Find where the given text appears and provide that cell's center as [x, y] coordinate. 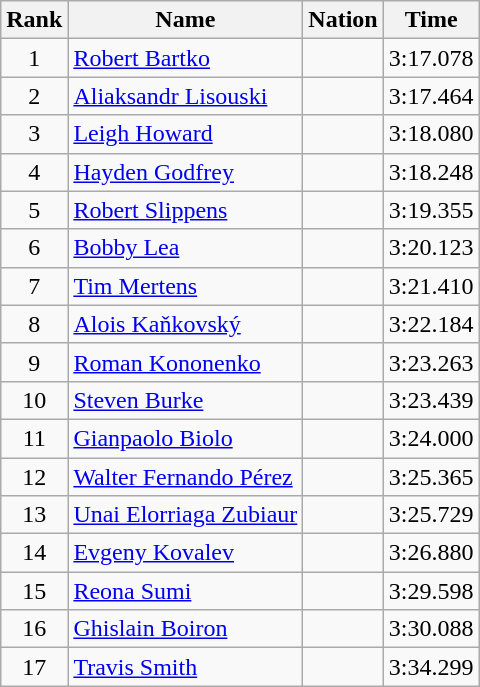
4 [34, 172]
3:17.464 [431, 96]
Robert Bartko [186, 58]
Bobby Lea [186, 248]
6 [34, 248]
1 [34, 58]
3:20.123 [431, 248]
14 [34, 553]
Time [431, 20]
Hayden Godfrey [186, 172]
7 [34, 286]
Robert Slippens [186, 210]
9 [34, 362]
Reona Sumi [186, 591]
3:19.355 [431, 210]
3:18.080 [431, 134]
Gianpaolo Biolo [186, 438]
12 [34, 477]
3:23.439 [431, 400]
15 [34, 591]
2 [34, 96]
3:22.184 [431, 324]
Walter Fernando Pérez [186, 477]
Tim Mertens [186, 286]
Steven Burke [186, 400]
Rank [34, 20]
3:17.078 [431, 58]
3:26.880 [431, 553]
3:30.088 [431, 629]
3:34.299 [431, 667]
5 [34, 210]
Nation [343, 20]
3:24.000 [431, 438]
Name [186, 20]
13 [34, 515]
Leigh Howard [186, 134]
10 [34, 400]
17 [34, 667]
Evgeny Kovalev [186, 553]
16 [34, 629]
3:18.248 [431, 172]
3:29.598 [431, 591]
3:21.410 [431, 286]
11 [34, 438]
3:23.263 [431, 362]
Aliaksandr Lisouski [186, 96]
3:25.729 [431, 515]
3:25.365 [431, 477]
8 [34, 324]
Roman Kononenko [186, 362]
Unai Elorriaga Zubiaur [186, 515]
Ghislain Boiron [186, 629]
Alois Kaňkovský [186, 324]
Travis Smith [186, 667]
3 [34, 134]
